Output the (x, y) coordinate of the center of the cell containing the given text.  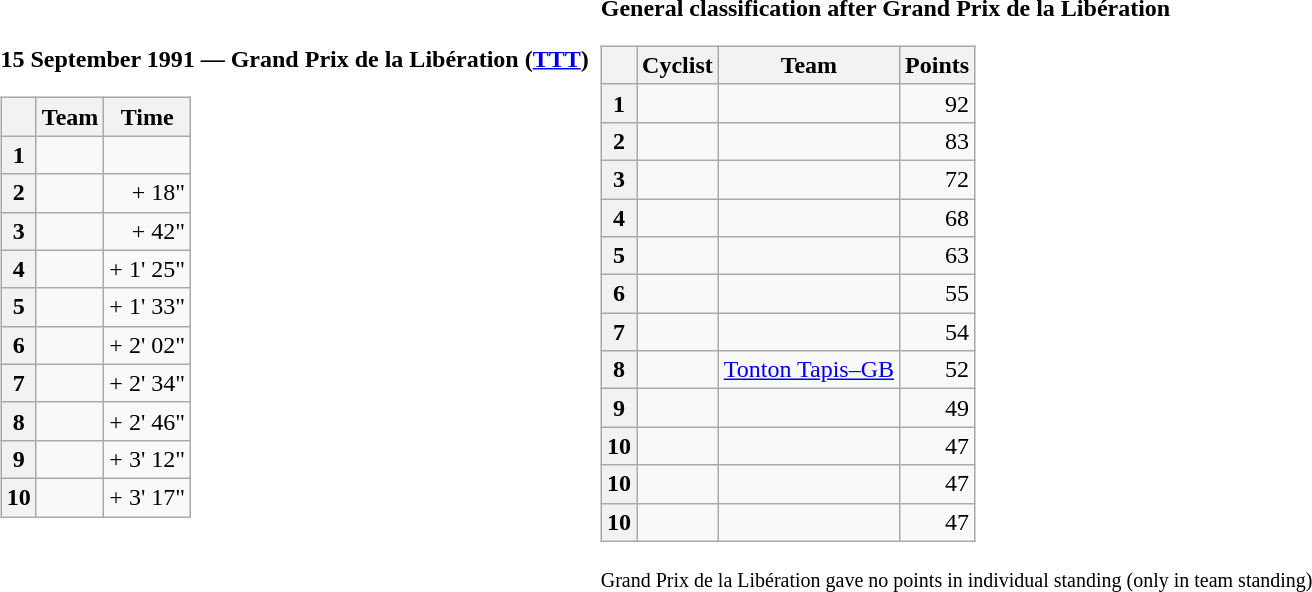
63 (938, 256)
Time (148, 117)
+ 1' 25" (148, 269)
+ 18" (148, 193)
52 (938, 370)
92 (938, 103)
Cyclist (678, 65)
+ 1' 33" (148, 307)
55 (938, 294)
+ 3' 17" (148, 497)
49 (938, 408)
+ 2' 02" (148, 345)
Tonton Tapis–GB (808, 370)
+ 2' 46" (148, 421)
68 (938, 217)
+ 3' 12" (148, 459)
+ 2' 34" (148, 383)
Points (938, 65)
54 (938, 332)
83 (938, 141)
72 (938, 179)
+ 42" (148, 231)
